Determine the [X, Y] coordinate at the center of the cell enclosing the given text.  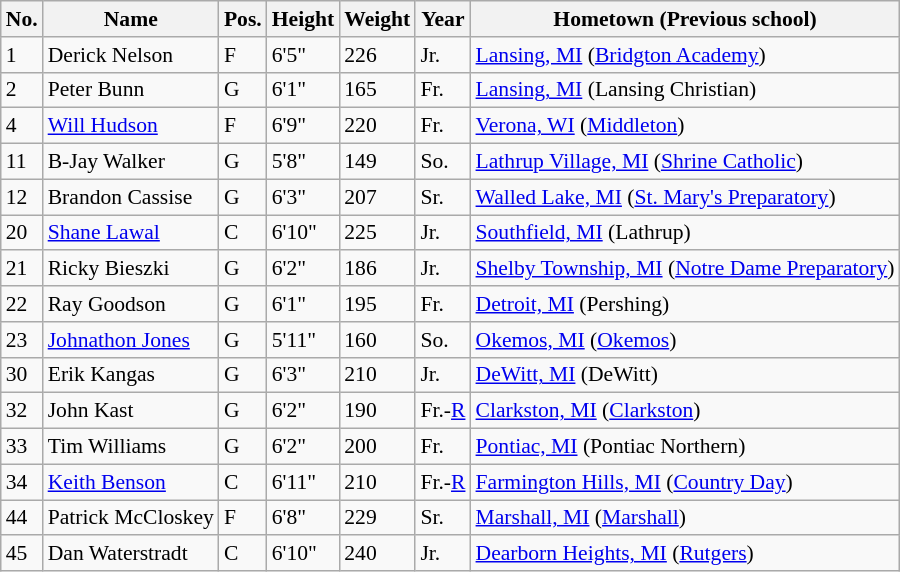
Patrick McCloskey [131, 518]
23 [22, 340]
Dearborn Heights, MI (Rutgers) [686, 554]
Shane Lawal [131, 233]
Farmington Hills, MI (Country Day) [686, 482]
6'9" [303, 126]
Ricky Bieszki [131, 269]
Clarkston, MI (Clarkston) [686, 411]
Hometown (Previous school) [686, 19]
12 [22, 197]
30 [22, 375]
Tim Williams [131, 447]
B-Jay Walker [131, 162]
11 [22, 162]
Will Hudson [131, 126]
195 [377, 304]
Verona, WI (Middleton) [686, 126]
Lansing, MI (Bridgton Academy) [686, 55]
200 [377, 447]
Peter Bunn [131, 90]
5'11" [303, 340]
Detroit, MI (Pershing) [686, 304]
Dan Waterstradt [131, 554]
226 [377, 55]
Erik Kangas [131, 375]
Height [303, 19]
229 [377, 518]
1 [22, 55]
Keith Benson [131, 482]
Name [131, 19]
Okemos, MI (Okemos) [686, 340]
33 [22, 447]
44 [22, 518]
Year [442, 19]
22 [22, 304]
45 [22, 554]
20 [22, 233]
5'8" [303, 162]
6'11" [303, 482]
Southfield, MI (Lathrup) [686, 233]
34 [22, 482]
160 [377, 340]
Marshall, MI (Marshall) [686, 518]
Weight [377, 19]
Derick Nelson [131, 55]
Shelby Township, MI (Notre Dame Preparatory) [686, 269]
Lathrup Village, MI (Shrine Catholic) [686, 162]
240 [377, 554]
Lansing, MI (Lansing Christian) [686, 90]
Brandon Cassise [131, 197]
2 [22, 90]
Ray Goodson [131, 304]
John Kast [131, 411]
Walled Lake, MI (St. Mary's Preparatory) [686, 197]
6'8" [303, 518]
165 [377, 90]
DeWitt, MI (DeWitt) [686, 375]
21 [22, 269]
220 [377, 126]
190 [377, 411]
No. [22, 19]
Johnathon Jones [131, 340]
6'5" [303, 55]
149 [377, 162]
207 [377, 197]
186 [377, 269]
32 [22, 411]
4 [22, 126]
Pos. [243, 19]
Pontiac, MI (Pontiac Northern) [686, 447]
225 [377, 233]
